For the text-containing cell, return its midpoint in (X, Y) coordinate format. 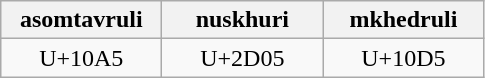
nuskhuri (242, 20)
asomtavruli (82, 20)
U+2D05 (242, 58)
mkhedruli (404, 20)
U+10A5 (82, 58)
U+10D5 (404, 58)
